Return (x, y) of the center of cell containing provided text 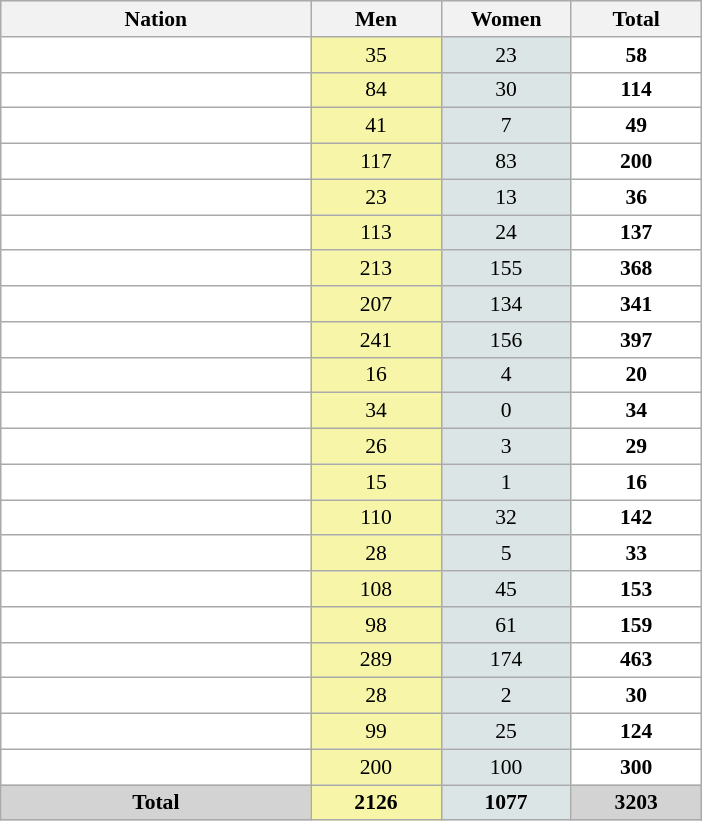
156 (506, 340)
33 (636, 554)
20 (636, 375)
174 (506, 660)
108 (376, 589)
463 (636, 660)
Women (506, 19)
26 (376, 447)
24 (506, 233)
4 (506, 375)
83 (506, 162)
7 (506, 126)
397 (636, 340)
134 (506, 304)
207 (376, 304)
49 (636, 126)
124 (636, 732)
2126 (376, 803)
153 (636, 589)
5 (506, 554)
32 (506, 518)
36 (636, 197)
117 (376, 162)
3203 (636, 803)
137 (636, 233)
2 (506, 696)
29 (636, 447)
Nation (156, 19)
58 (636, 55)
0 (506, 411)
98 (376, 625)
3 (506, 447)
25 (506, 732)
1 (506, 482)
61 (506, 625)
41 (376, 126)
289 (376, 660)
341 (636, 304)
155 (506, 269)
113 (376, 233)
241 (376, 340)
45 (506, 589)
159 (636, 625)
110 (376, 518)
84 (376, 90)
300 (636, 767)
368 (636, 269)
100 (506, 767)
15 (376, 482)
142 (636, 518)
213 (376, 269)
13 (506, 197)
35 (376, 55)
1077 (506, 803)
99 (376, 732)
114 (636, 90)
Men (376, 19)
